Determine the [X, Y] coordinate at the center of the cell enclosing the given text.  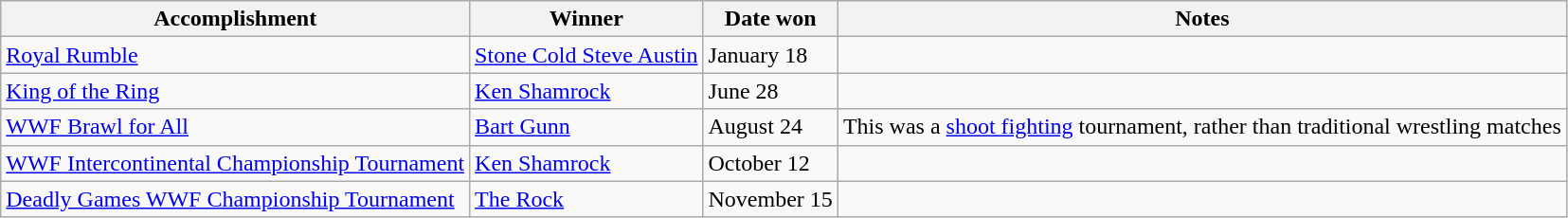
WWF Brawl for All [235, 127]
November 15 [770, 199]
June 28 [770, 91]
WWF Intercontinental Championship Tournament [235, 163]
January 18 [770, 55]
Deadly Games WWF Championship Tournament [235, 199]
Bart Gunn [586, 127]
Royal Rumble [235, 55]
October 12 [770, 163]
August 24 [770, 127]
Winner [586, 19]
King of the Ring [235, 91]
The Rock [586, 199]
This was a shoot fighting tournament, rather than traditional wrestling matches [1201, 127]
Notes [1201, 19]
Stone Cold Steve Austin [586, 55]
Date won [770, 19]
Accomplishment [235, 19]
